For the text-containing cell, return its midpoint in [x, y] coordinate format. 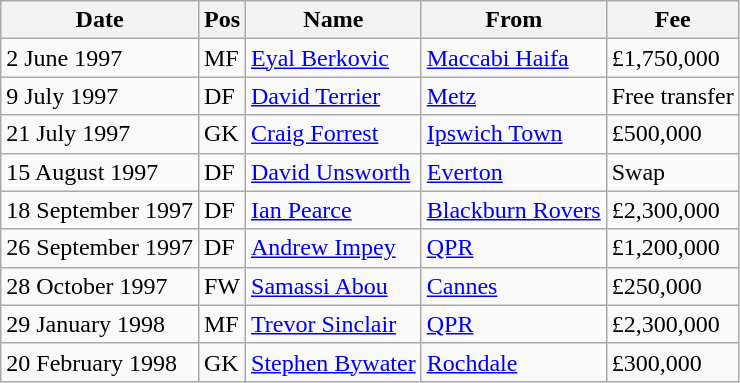
From [514, 20]
28 October 1997 [100, 286]
Rochdale [514, 362]
David Terrier [334, 96]
Andrew Impey [334, 248]
18 September 1997 [100, 210]
Ian Pearce [334, 210]
Metz [514, 96]
15 August 1997 [100, 172]
26 September 1997 [100, 248]
29 January 1998 [100, 324]
FW [222, 286]
21 July 1997 [100, 134]
Date [100, 20]
Blackburn Rovers [514, 210]
Stephen Bywater [334, 362]
Swap [672, 172]
£1,750,000 [672, 58]
Ipswich Town [514, 134]
Cannes [514, 286]
£300,000 [672, 362]
Free transfer [672, 96]
Craig Forrest [334, 134]
£250,000 [672, 286]
Fee [672, 20]
David Unsworth [334, 172]
20 February 1998 [100, 362]
£1,200,000 [672, 248]
Maccabi Haifa [514, 58]
Name [334, 20]
Trevor Sinclair [334, 324]
2 June 1997 [100, 58]
9 July 1997 [100, 96]
Eyal Berkovic [334, 58]
Everton [514, 172]
Samassi Abou [334, 286]
£500,000 [672, 134]
Pos [222, 20]
